Provide the [X, Y] coordinate of the cell's center where the given text is located.  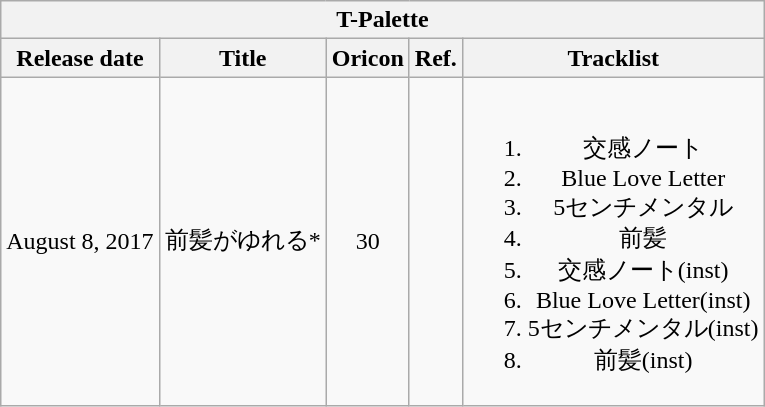
August 8, 2017 [80, 242]
前髪がゆれる* [242, 242]
30 [368, 242]
Tracklist [613, 58]
Release date [80, 58]
交感ノートBlue Love Letter5センチメンタル前髪交感ノート(inst)Blue Love Letter(inst)5センチメンタル(inst)前髪(inst) [613, 242]
Title [242, 58]
Oricon [368, 58]
Ref. [436, 58]
T-Palette [382, 20]
